Locate the cell with the specified text and output its (x, y) center coordinate. 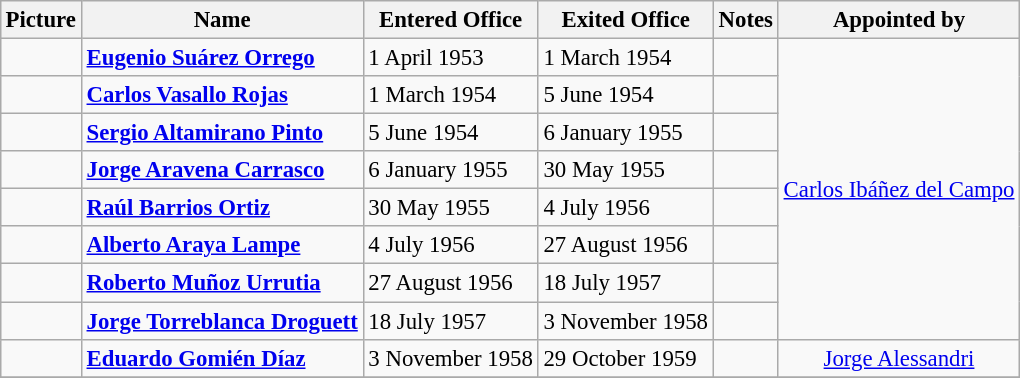
Picture (40, 20)
1 April 1953 (450, 58)
Roberto Muñoz Urrutia (222, 283)
Eugenio Suárez Orrego (222, 58)
Eduardo Gomién Díaz (222, 358)
Alberto Araya Lampe (222, 245)
Notes (746, 20)
Jorge Alessandri (899, 358)
Raúl Barrios Ortiz (222, 208)
Sergio Altamirano Pinto (222, 133)
Entered Office (450, 20)
Name (222, 20)
Carlos Ibáñez del Campo (899, 190)
Jorge Aravena Carrasco (222, 170)
Exited Office (626, 20)
Appointed by (899, 20)
Carlos Vasallo Rojas (222, 95)
Jorge Torreblanca Droguett (222, 321)
29 October 1959 (626, 358)
